Search for the cell housing the specified text and yield its [x, y] center coordinate. 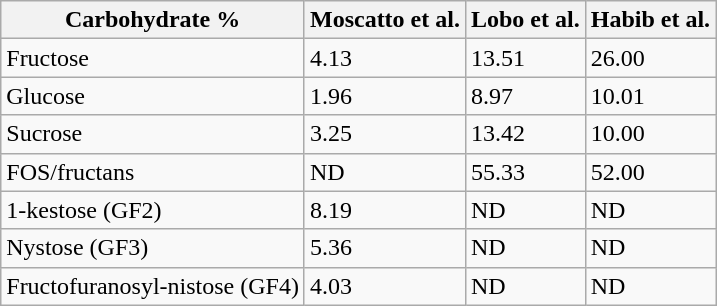
8.19 [384, 210]
Carbohydrate % [153, 20]
8.97 [525, 96]
4.13 [384, 58]
FOS/fructans [153, 172]
52.00 [650, 172]
4.03 [384, 286]
Moscatto et al. [384, 20]
Fructofuranosyl-nistose (GF4) [153, 286]
13.51 [525, 58]
26.00 [650, 58]
Nystose (GF3) [153, 248]
5.36 [384, 248]
10.01 [650, 96]
10.00 [650, 134]
Habib et al. [650, 20]
1-kestose (GF2) [153, 210]
Sucrose [153, 134]
Lobo et al. [525, 20]
1.96 [384, 96]
13.42 [525, 134]
Fructose [153, 58]
55.33 [525, 172]
3.25 [384, 134]
Glucose [153, 96]
